Determine the (X, Y) coordinate at the center of the cell enclosing the given text.  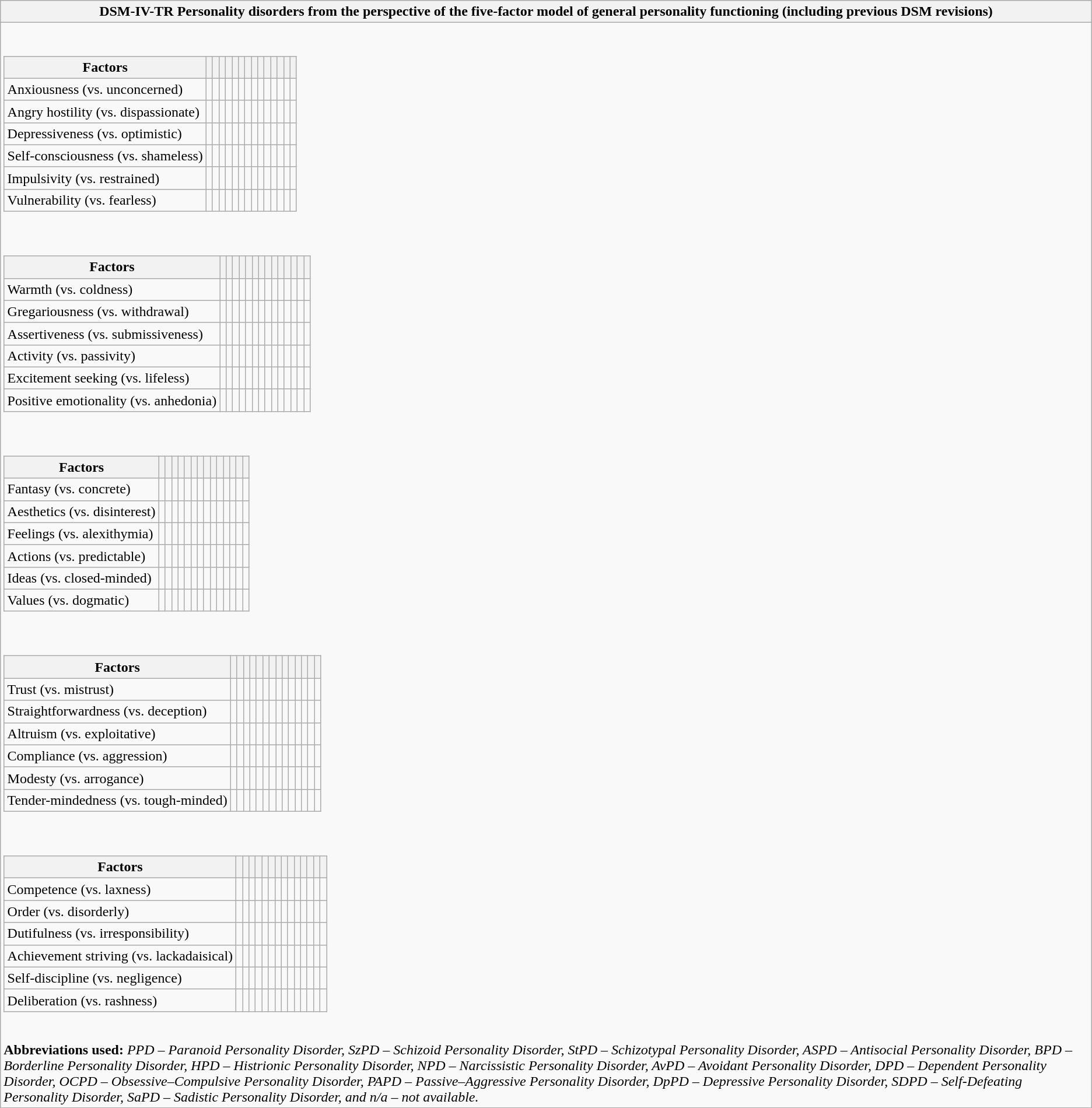
Gregariousness (vs. withdrawal) (112, 311)
Warmth (vs. coldness) (112, 289)
Achievement striving (vs. lackadaisical) (120, 956)
Modesty (vs. arrogance) (117, 778)
Depressiveness (vs. optimistic) (105, 134)
Excitement seeking (vs. lifeless) (112, 378)
Deliberation (vs. rashness) (120, 1000)
Trust (vs. mistrust) (117, 689)
Positive emotionality (vs. anhedonia) (112, 400)
Anxiousness (vs. unconcerned) (105, 89)
Activity (vs. passivity) (112, 356)
Angry hostility (vs. dispassionate) (105, 111)
DSM-IV-TR Personality disorders from the perspective of the five-factor model of general personality functioning (including previous DSM revisions) (546, 12)
Altruism (vs. exploitative) (117, 734)
Values (vs. dogmatic) (82, 600)
Dutifulness (vs. irresponsibility) (120, 934)
Self-consciousness (vs. shameless) (105, 156)
Aesthetics (vs. disinterest) (82, 511)
Self-discipline (vs. negligence) (120, 978)
Vulnerability (vs. fearless) (105, 200)
Feelings (vs. alexithymia) (82, 534)
Ideas (vs. closed-minded) (82, 578)
Tender-mindedness (vs. tough-minded) (117, 800)
Impulsivity (vs. restrained) (105, 178)
Assertiveness (vs. submissiveness) (112, 334)
Actions (vs. predictable) (82, 556)
Fantasy (vs. concrete) (82, 489)
Order (vs. disorderly) (120, 911)
Compliance (vs. aggression) (117, 756)
Competence (vs. laxness) (120, 889)
Straightforwardness (vs. deception) (117, 711)
